Pinpoint the cell where the given text exists, returning its (X, Y) midpoint coordinate. 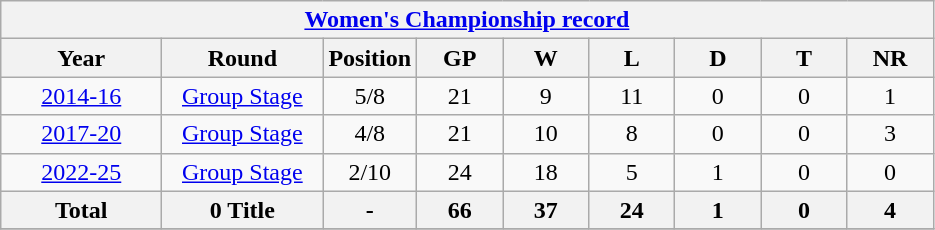
2014-16 (82, 96)
NR (890, 58)
9 (546, 96)
W (546, 58)
4/8 (370, 134)
2017-20 (82, 134)
5/8 (370, 96)
Women's Championship record (467, 20)
2022-25 (82, 172)
T (804, 58)
3 (890, 134)
4 (890, 210)
18 (546, 172)
Round (242, 58)
66 (460, 210)
L (632, 58)
10 (546, 134)
- (370, 210)
Year (82, 58)
2/10 (370, 172)
11 (632, 96)
8 (632, 134)
D (718, 58)
5 (632, 172)
GP (460, 58)
Total (82, 210)
37 (546, 210)
Position (370, 58)
0 Title (242, 210)
